Return the [X, Y] coordinate for the center point of the cell that contains the specified text.  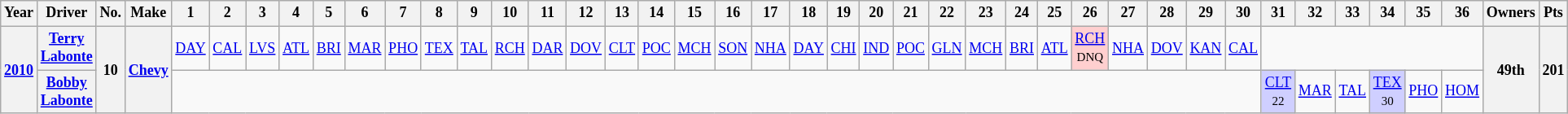
13 [622, 13]
Owners [1511, 13]
33 [1352, 13]
Make [148, 13]
17 [771, 13]
HOM [1462, 92]
TEX [439, 48]
DAR [547, 48]
KAN [1206, 48]
RCH [510, 48]
32 [1315, 13]
7 [404, 13]
16 [733, 13]
25 [1054, 13]
5 [329, 13]
20 [876, 13]
GLN [947, 48]
Pts [1553, 13]
Terry Labonte [67, 48]
RCHDNQ [1090, 48]
36 [1462, 13]
201 [1553, 70]
30 [1244, 13]
28 [1167, 13]
CLT22 [1278, 92]
6 [365, 13]
No. [111, 13]
26 [1090, 13]
Driver [67, 13]
14 [656, 13]
49th [1511, 70]
3 [262, 13]
CHI [843, 48]
2010 [20, 70]
22 [947, 13]
21 [911, 13]
8 [439, 13]
23 [986, 13]
Bobby Labonte [67, 92]
31 [1278, 13]
2 [228, 13]
15 [694, 13]
27 [1128, 13]
19 [843, 13]
35 [1423, 13]
12 [586, 13]
Chevy [148, 70]
SON [733, 48]
4 [296, 13]
LVS [262, 48]
CLT [622, 48]
29 [1206, 13]
Year [20, 13]
1 [191, 13]
IND [876, 48]
11 [547, 13]
18 [808, 13]
34 [1387, 13]
24 [1023, 13]
TEX30 [1387, 92]
9 [474, 13]
